Find where the given text appears and provide that cell's center as (X, Y) coordinate. 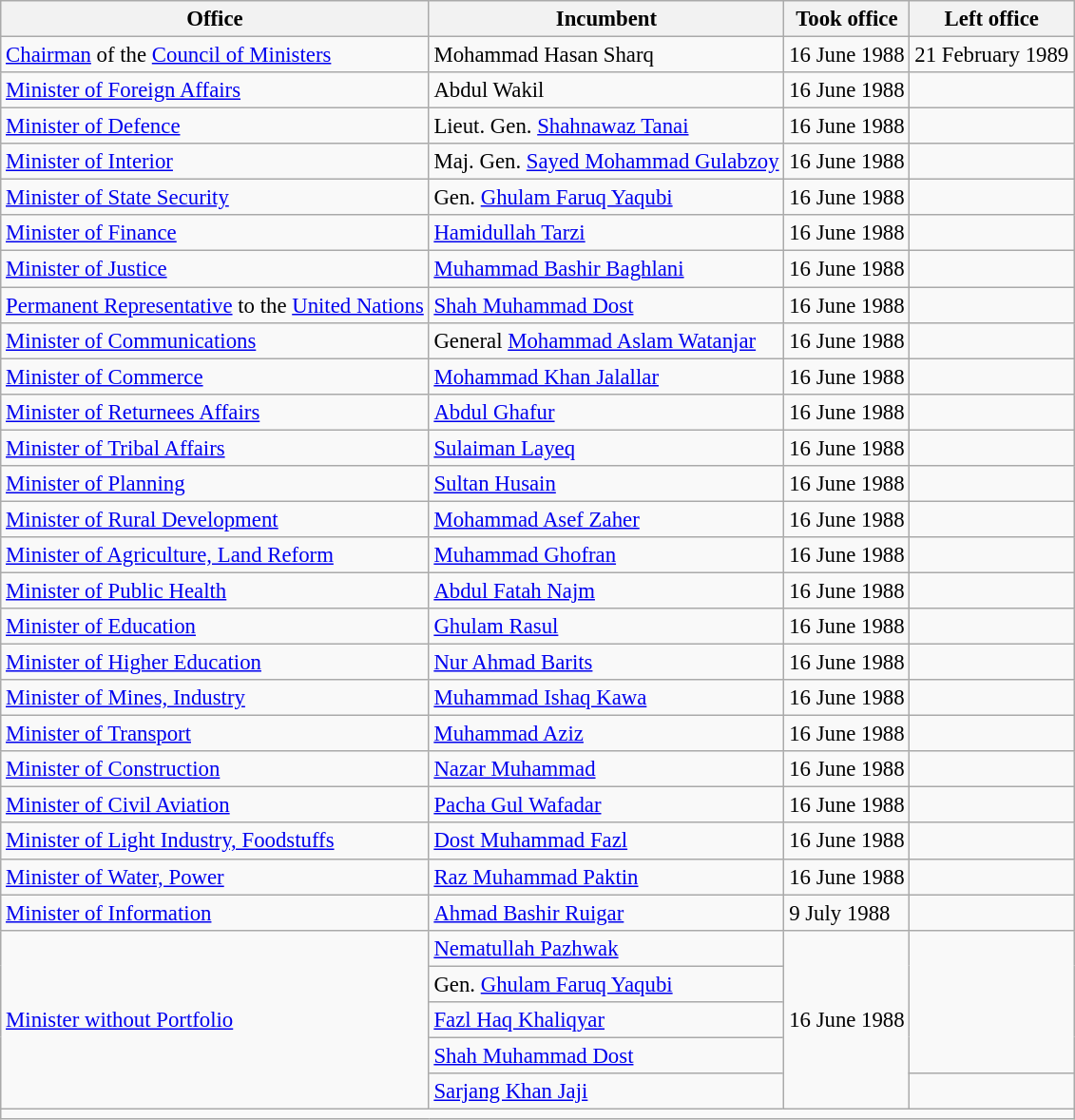
Minister of Education (215, 627)
Raz Muhammad Paktin (606, 877)
Lieut. Gen. Shahnawaz Tanai (606, 126)
Minister of Returnees Affairs (215, 412)
Sulaiman Layeq (606, 448)
Sultan Husain (606, 484)
Abdul Wakil (606, 90)
Sarjang Khan Jaji (606, 1091)
Took office (847, 19)
Minister of Tribal Affairs (215, 448)
Ghulam Rasul (606, 627)
Minister of State Security (215, 198)
Nazar Muhammad (606, 769)
Minister of Defence (215, 126)
Mohammad Hasan Sharq (606, 55)
Minister of Interior (215, 162)
Permanent Representative to the United Nations (215, 305)
General Mohammad Aslam Watanjar (606, 340)
Minister of Public Health (215, 590)
Office (215, 19)
Minister of Higher Education (215, 663)
Minister of Finance (215, 233)
Minister of Water, Power (215, 877)
Maj. Gen. Sayed Mohammad Gulabzoy (606, 162)
Mohammad Khan Jalallar (606, 377)
Left office (992, 19)
Minister of Foreign Affairs (215, 90)
Minister of Agriculture, Land Reform (215, 555)
Dost Muhammad Fazl (606, 841)
Minister of Planning (215, 484)
Minister of Rural Development (215, 519)
Minister of Communications (215, 340)
Muhammad Aziz (606, 734)
Minister of Construction (215, 769)
Ahmad Bashir Ruigar (606, 913)
Fazl Haq Khaliqyar (606, 1020)
Hamidullah Tarzi (606, 233)
Nur Ahmad Barits (606, 663)
Muhammad Ishaq Kawa (606, 698)
Pacha Gul Wafadar (606, 805)
Mohammad Asef Zaher (606, 519)
Abdul Fatah Najm (606, 590)
Muhammad Bashir Baghlani (606, 269)
Minister of Commerce (215, 377)
Minister of Light Industry, Foodstuffs (215, 841)
Minister of Transport (215, 734)
Chairman of the Council of Ministers (215, 55)
Minister of Civil Aviation (215, 805)
Muhammad Ghofran (606, 555)
9 July 1988 (847, 913)
Minister of Mines, Industry (215, 698)
Minister of Justice (215, 269)
Incumbent (606, 19)
Abdul Ghafur (606, 412)
Minister of Information (215, 913)
Minister without Portfolio (215, 1019)
Nematullah Pazhwak (606, 948)
21 February 1989 (992, 55)
